Search for the cell housing the specified text and yield its [x, y] center coordinate. 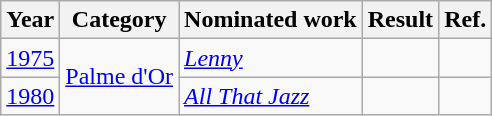
Palme d'Or [120, 77]
Result [400, 20]
Ref. [466, 20]
Category [120, 20]
Lenny [271, 58]
Year [30, 20]
1980 [30, 96]
All That Jazz [271, 96]
1975 [30, 58]
Nominated work [271, 20]
